Identify which cell holds the provided text, then report its (x, y) central coordinate. 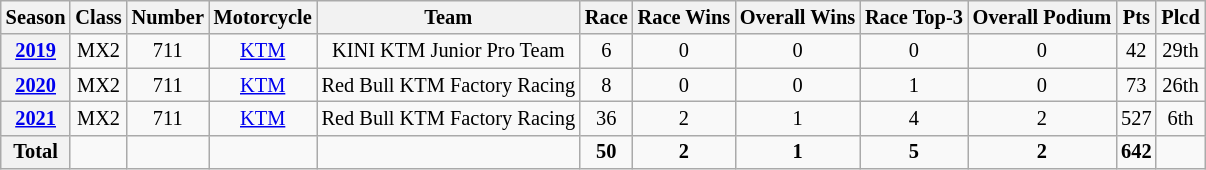
Motorcycle (263, 17)
6 (606, 51)
Number (168, 17)
Race (606, 17)
Team (448, 17)
26th (1180, 85)
50 (606, 152)
Race Top-3 (914, 17)
Pts (1136, 17)
2020 (36, 85)
36 (606, 118)
42 (1136, 51)
Class (98, 17)
Race Wins (684, 17)
73 (1136, 85)
527 (1136, 118)
29th (1180, 51)
4 (914, 118)
Overall Podium (1042, 17)
6th (1180, 118)
Plcd (1180, 17)
KINI KTM Junior Pro Team (448, 51)
2019 (36, 51)
642 (1136, 152)
8 (606, 85)
2021 (36, 118)
5 (914, 152)
Overall Wins (798, 17)
Total (36, 152)
Season (36, 17)
